Scan for the cell matching the given text and deliver its (X, Y) coordinate at center. 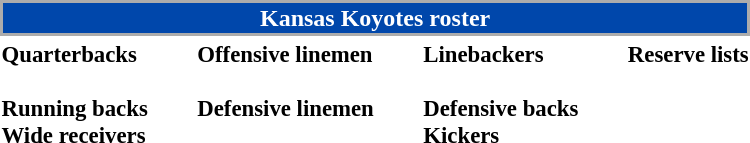
Kansas Koyotes roster (375, 18)
